Provide the [x, y] coordinate of the cell's center where the given text is located.  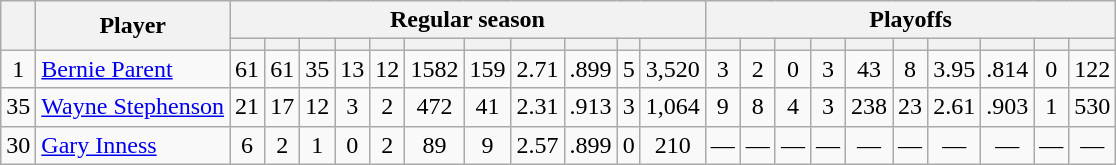
Wayne Stephenson [133, 107]
3,520 [672, 69]
Bernie Parent [133, 69]
41 [488, 107]
238 [870, 107]
21 [248, 107]
.814 [1008, 69]
Regular season [468, 20]
122 [1092, 69]
472 [434, 107]
1,064 [672, 107]
Player [133, 26]
3.95 [954, 69]
1582 [434, 69]
530 [1092, 107]
17 [282, 107]
2.57 [538, 145]
Gary Inness [133, 145]
23 [910, 107]
13 [352, 69]
2.31 [538, 107]
2.61 [954, 107]
89 [434, 145]
4 [792, 107]
Playoffs [910, 20]
.913 [590, 107]
210 [672, 145]
30 [18, 145]
2.71 [538, 69]
43 [870, 69]
159 [488, 69]
6 [248, 145]
.903 [1008, 107]
5 [628, 69]
